From the cell containing the given text, extract its center point as (X, Y) coordinate. 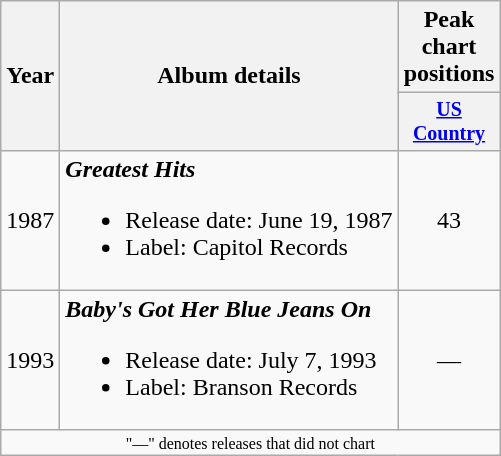
43 (449, 220)
Peak chart positions (449, 47)
"—" denotes releases that did not chart (250, 442)
1987 (30, 220)
— (449, 360)
Year (30, 76)
Baby's Got Her Blue Jeans OnRelease date: July 7, 1993Label: Branson Records (229, 360)
US Country (449, 122)
1993 (30, 360)
Greatest HitsRelease date: June 19, 1987Label: Capitol Records (229, 220)
Album details (229, 76)
